Find where the given text appears and provide that cell's center as [X, Y] coordinate. 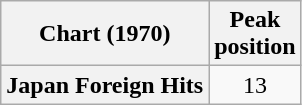
Japan Foreign Hits [105, 85]
Peakposition [255, 34]
13 [255, 85]
Chart (1970) [105, 34]
